Return (X, Y) of the center of cell containing provided text 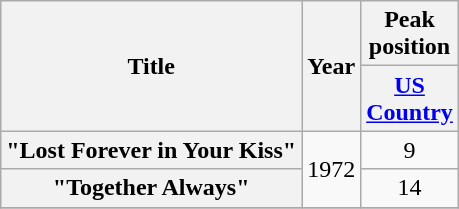
Title (152, 66)
1972 (332, 169)
14 (410, 188)
USCountry (410, 98)
"Lost Forever in Your Kiss" (152, 150)
Year (332, 66)
"Together Always" (152, 188)
9 (410, 150)
Peakposition (410, 34)
